Return the [x, y] coordinate for the center point of the cell that contains the specified text.  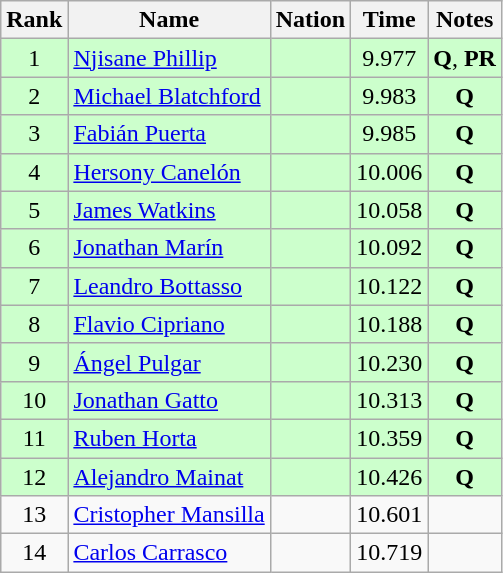
10.058 [390, 210]
10.122 [390, 286]
4 [34, 172]
7 [34, 286]
10.188 [390, 324]
12 [34, 477]
Flavio Cipriano [169, 324]
Fabián Puerta [169, 134]
3 [34, 134]
11 [34, 438]
1 [34, 58]
Leandro Bottasso [169, 286]
2 [34, 96]
Time [390, 20]
10.092 [390, 248]
Cristopher Mansilla [169, 515]
Michael Blatchford [169, 96]
9.985 [390, 134]
Name [169, 20]
Q, PR [465, 58]
10 [34, 400]
Carlos Carrasco [169, 553]
9.983 [390, 96]
10.719 [390, 553]
Jonathan Gatto [169, 400]
9.977 [390, 58]
5 [34, 210]
Hersony Canelón [169, 172]
10.006 [390, 172]
Nation [310, 20]
10.601 [390, 515]
10.230 [390, 362]
Ángel Pulgar [169, 362]
Ruben Horta [169, 438]
Notes [465, 20]
Rank [34, 20]
Jonathan Marín [169, 248]
6 [34, 248]
14 [34, 553]
8 [34, 324]
10.359 [390, 438]
Alejandro Mainat [169, 477]
James Watkins [169, 210]
10.313 [390, 400]
13 [34, 515]
9 [34, 362]
Njisane Phillip [169, 58]
10.426 [390, 477]
